Identify which cell holds the provided text, then report its [X, Y] central coordinate. 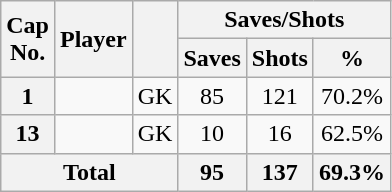
69.3% [352, 172]
13 [28, 134]
95 [212, 172]
137 [280, 172]
85 [212, 96]
70.2% [352, 96]
Total [90, 172]
62.5% [352, 134]
Player [93, 39]
16 [280, 134]
% [352, 58]
Saves [212, 58]
Saves/Shots [284, 20]
10 [212, 134]
121 [280, 96]
CapNo. [28, 39]
Shots [280, 58]
1 [28, 96]
